Extract the [x, y] coordinate from the center of the cell holding the provided text.  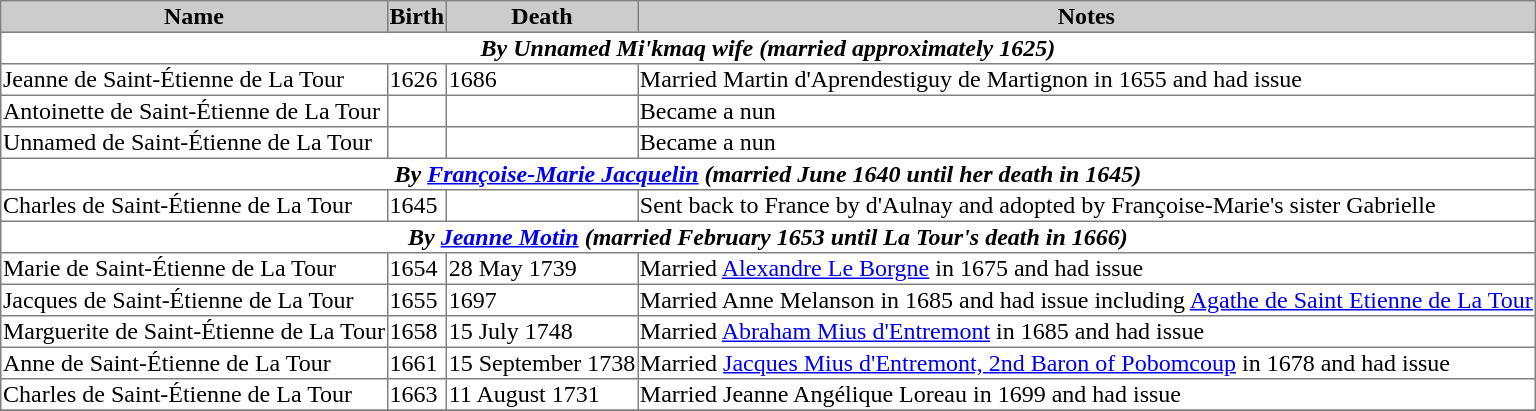
Marguerite de Saint-Étienne de La Tour [194, 332]
Married Jacques Mius d'Entremont, 2nd Baron of Pobomcoup in 1678 and had issue [1087, 363]
1655 [416, 300]
Birth [416, 17]
Jacques de Saint-Étienne de La Tour [194, 300]
Unnamed de Saint-Étienne de La Tour [194, 143]
1654 [416, 269]
1626 [416, 80]
1697 [542, 300]
15 September 1738 [542, 363]
Married Anne Melanson in 1685 and had issue including Agathe de Saint Etienne de La Tour [1087, 300]
By Jeanne Motin (married February 1653 until La Tour's death in 1666) [768, 237]
Married Jeanne Angélique Loreau in 1699 and had issue [1087, 395]
Married Abraham Mius d'Entremont in 1685 and had issue [1087, 332]
Sent back to France by d'Aulnay and adopted by Françoise-Marie's sister Gabrielle [1087, 206]
11 August 1731 [542, 395]
By Unnamed Mi'kmaq wife (married approximately 1625) [768, 48]
Death [542, 17]
28 May 1739 [542, 269]
Marie de Saint-Étienne de La Tour [194, 269]
1663 [416, 395]
1645 [416, 206]
Anne de Saint-Étienne de La Tour [194, 363]
Notes [1087, 17]
Married Alexandre Le Borgne in 1675 and had issue [1087, 269]
By Françoise-Marie Jacquelin (married June 1640 until her death in 1645) [768, 174]
1658 [416, 332]
Married Martin d'Aprendestiguy de Martignon in 1655 and had issue [1087, 80]
15 July 1748 [542, 332]
1661 [416, 363]
Name [194, 17]
Jeanne de Saint-Étienne de La Tour [194, 80]
1686 [542, 80]
Antoinette de Saint-Étienne de La Tour [194, 111]
